Capture the cell that displays the provided text and extract its (X, Y) central coordinate. 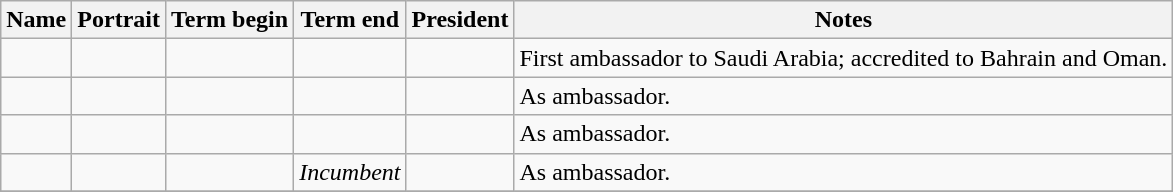
Name (36, 20)
Term end (350, 20)
President (460, 20)
First ambassador to Saudi Arabia; accredited to Bahrain and Oman. (844, 58)
Notes (844, 20)
Portrait (119, 20)
Incumbent (350, 172)
Term begin (229, 20)
